For the text-containing cell, return its midpoint in [X, Y] coordinate format. 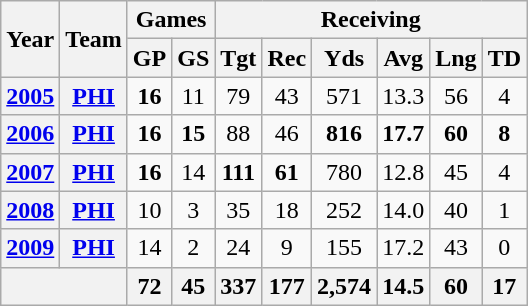
571 [344, 96]
35 [238, 210]
155 [344, 248]
1 [504, 210]
Rec [287, 58]
Year [30, 39]
3 [194, 210]
0 [504, 248]
14.5 [404, 286]
2005 [30, 96]
13.3 [404, 96]
252 [344, 210]
9 [287, 248]
56 [456, 96]
11 [194, 96]
8 [504, 134]
780 [344, 172]
40 [456, 210]
2007 [30, 172]
14.0 [404, 210]
88 [238, 134]
Team [94, 39]
46 [287, 134]
TD [504, 58]
816 [344, 134]
Avg [404, 58]
2 [194, 248]
15 [194, 134]
24 [238, 248]
GS [194, 58]
17.7 [404, 134]
17 [504, 286]
Receiving [371, 20]
79 [238, 96]
337 [238, 286]
Lng [456, 58]
17.2 [404, 248]
18 [287, 210]
12.8 [404, 172]
2009 [30, 248]
Yds [344, 58]
177 [287, 286]
Tgt [238, 58]
72 [149, 286]
Games [170, 20]
2008 [30, 210]
61 [287, 172]
2006 [30, 134]
10 [149, 210]
GP [149, 58]
111 [238, 172]
2,574 [344, 286]
